Capture the cell that displays the provided text and extract its [X, Y] central coordinate. 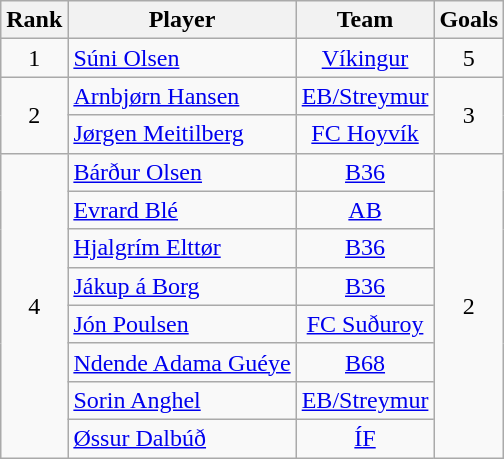
Jón Poulsen [182, 324]
3 [469, 115]
Rank [34, 20]
FC Hoyvík [365, 134]
Víkingur [365, 58]
FC Suðuroy [365, 324]
Arnbjørn Hansen [182, 96]
Jørgen Meitilberg [182, 134]
Evrard Blé [182, 210]
Player [182, 20]
Hjalgrím Elttør [182, 248]
5 [469, 58]
4 [34, 305]
ÍF [365, 438]
Súni Olsen [182, 58]
Bárður Olsen [182, 172]
Team [365, 20]
Jákup á Borg [182, 286]
AB [365, 210]
Goals [469, 20]
B68 [365, 362]
Øssur Dalbúð [182, 438]
Sorin Anghel [182, 400]
1 [34, 58]
Ndende Adama Guéye [182, 362]
